From the cell containing the given text, extract its center point as [x, y] coordinate. 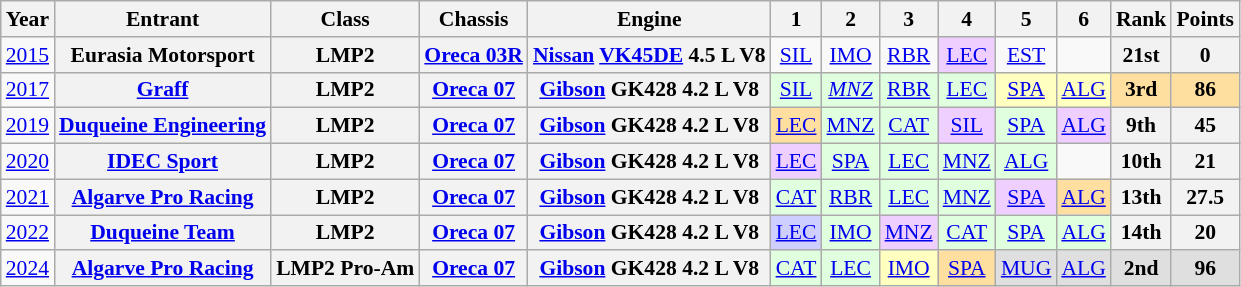
2024 [28, 269]
2022 [28, 233]
5 [1026, 19]
2020 [28, 162]
Oreca 03R [474, 55]
LMP2 Pro-Am [345, 269]
21st [1142, 55]
20 [1205, 233]
45 [1205, 126]
Duqueine Team [162, 233]
Duqueine Engineering [162, 126]
2 [851, 19]
Eurasia Motorsport [162, 55]
0 [1205, 55]
Class [345, 19]
14th [1142, 233]
2019 [28, 126]
2nd [1142, 269]
86 [1205, 90]
1 [796, 19]
3 [909, 19]
9th [1142, 126]
Rank [1142, 19]
3rd [1142, 90]
IDEC Sport [162, 162]
EST [1026, 55]
4 [967, 19]
2021 [28, 197]
Entrant [162, 19]
Graff [162, 90]
MUG [1026, 269]
6 [1083, 19]
27.5 [1205, 197]
2015 [28, 55]
2017 [28, 90]
Year [28, 19]
Chassis [474, 19]
13th [1142, 197]
10th [1142, 162]
Nissan VK45DE 4.5 L V8 [650, 55]
21 [1205, 162]
96 [1205, 269]
Engine [650, 19]
Points [1205, 19]
